Return [X, Y] of the center of cell containing provided text 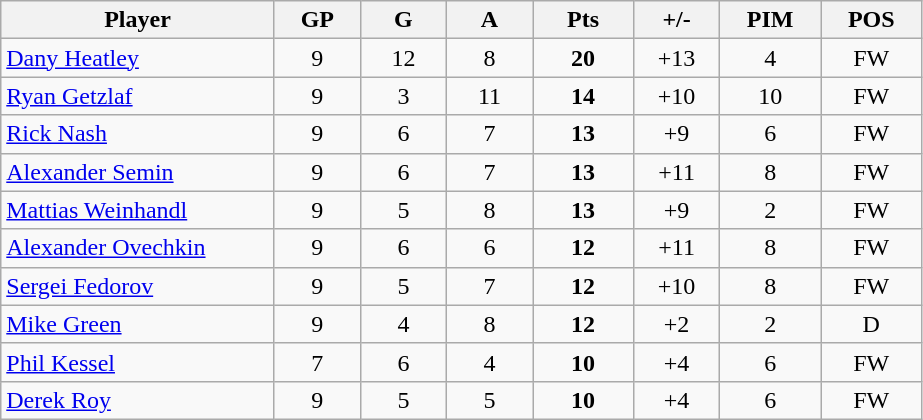
GP [317, 20]
Rick Nash [138, 134]
14 [582, 96]
PIM [770, 20]
Dany Heatley [138, 58]
+2 [677, 324]
Player [138, 20]
Mike Green [138, 324]
+13 [677, 58]
A [489, 20]
11 [489, 96]
Alexander Ovechkin [138, 248]
20 [582, 58]
3 [403, 96]
Pts [582, 20]
G [403, 20]
D [872, 324]
Sergei Fedorov [138, 286]
Ryan Getzlaf [138, 96]
Phil Kessel [138, 362]
Derek Roy [138, 400]
+/- [677, 20]
Mattias Weinhandl [138, 210]
Alexander Semin [138, 172]
POS [872, 20]
